Determine the [x, y] coordinate at the center of the cell enclosing the given text.  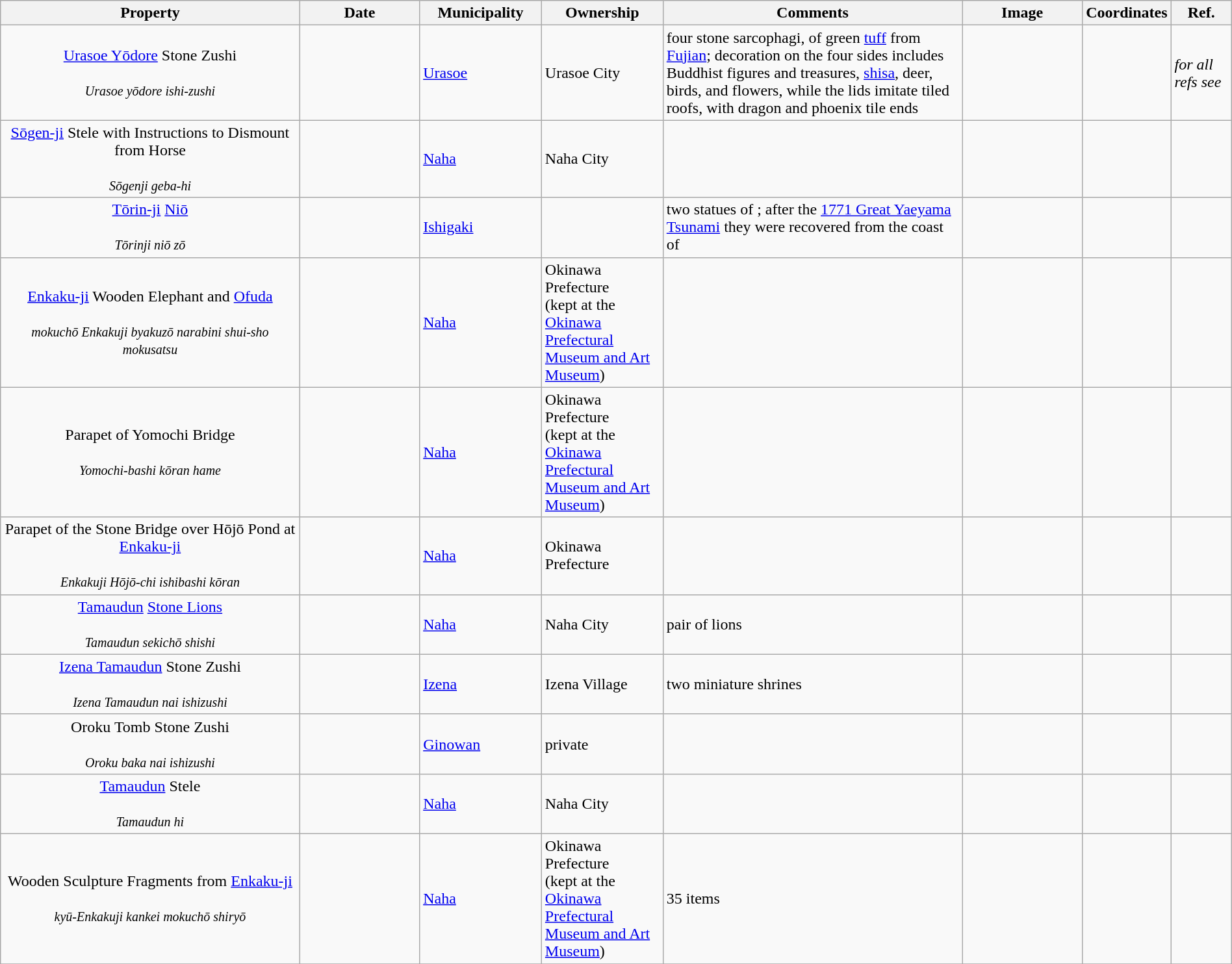
Izena Village [602, 684]
Urasoe [481, 73]
two statues of ; after the 1771 Great Yaeyama Tsunami they were recovered from the coast of [812, 227]
two miniature shrines [812, 684]
Municipality [481, 13]
Enkaku-ji Wooden Elephant and Ofudamokuchō Enkakuji byakuzō narabini shui-sho mokusatsu [150, 322]
Izena Tamaudun Stone ZushiIzena Tamaudun nai ishizushi [150, 684]
Urasoe City [602, 73]
Coordinates [1127, 13]
Oroku Tomb Stone ZushiOroku baka nai ishizushi [150, 744]
35 items [812, 898]
Image [1023, 13]
Date [359, 13]
Urasoe Yōdore Stone ZushiUrasoe yōdore ishi-zushi [150, 73]
Comments [812, 13]
Tamaudun Stone LionsTamaudun sekichō shishi [150, 624]
Sōgen-ji Stele with Instructions to Dismount from HorseSōgenji geba-hi [150, 159]
Wooden Sculpture Fragments from Enkaku-jikyū-Enkakuji kankei mokuchō shiryō [150, 898]
Parapet of Yomochi BridgeYomochi-bashi kōran hame [150, 452]
for all refs see [1201, 73]
private [602, 744]
Ishigaki [481, 227]
Tamaudun SteleTamaudun hi [150, 804]
Property [150, 13]
Ginowan [481, 744]
Tōrin-ji NiōTōrinji niō zō [150, 227]
Izena [481, 684]
Okinawa Prefecture [602, 556]
Parapet of the Stone Bridge over Hōjō Pond at Enkaku-jiEnkakuji Hōjō-chi ishibashi kōran [150, 556]
Ref. [1201, 13]
Ownership [602, 13]
pair of lions [812, 624]
